Determine the [X, Y] coordinate at the center of the cell enclosing the given text.  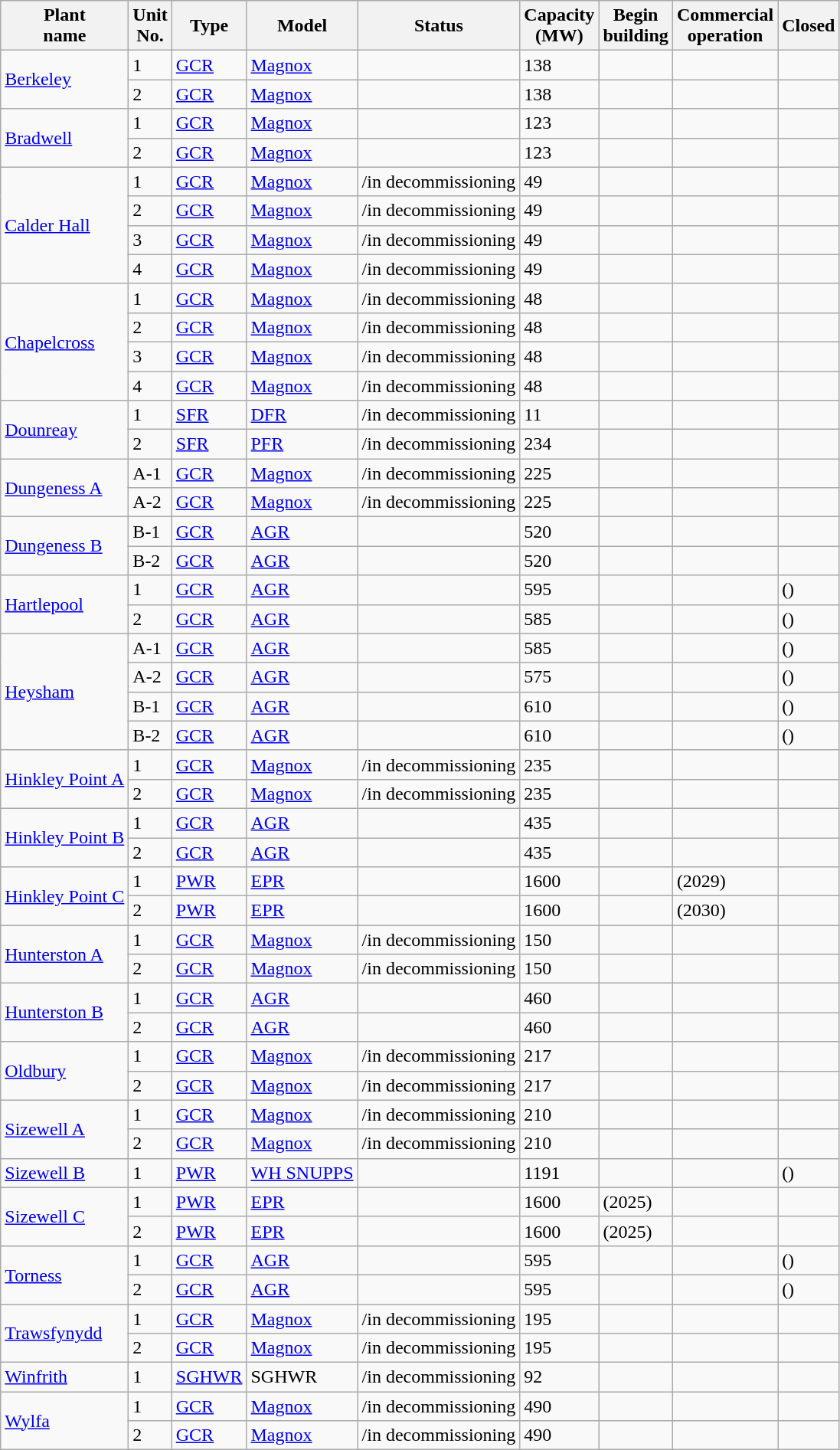
1191 [559, 1173]
WH SNUPPS [302, 1173]
575 [559, 677]
Sizewell C [64, 1216]
DFR [302, 415]
Dounreay [64, 430]
Closed [809, 26]
Hunterston A [64, 954]
(2029) [724, 882]
Bradwell [64, 138]
Plantname [64, 26]
Dungeness A [64, 488]
UnitNo. [150, 26]
Torness [64, 1275]
Chapelcross [64, 342]
Dungeness B [64, 546]
Berkeley [64, 80]
Model [302, 26]
Sizewell A [64, 1129]
Hinkley Point C [64, 896]
Hartlepool [64, 604]
Status [439, 26]
Hinkley Point B [64, 837]
Hinkley Point A [64, 779]
Sizewell B [64, 1173]
Trawsfynydd [64, 1333]
Heysham [64, 692]
Capacity(MW) [559, 26]
Type [209, 26]
Hunterston B [64, 1013]
Commercialoperation [724, 26]
11 [559, 415]
Oldbury [64, 1071]
Wylfa [64, 1421]
Winfrith [64, 1377]
234 [559, 444]
92 [559, 1377]
Calder Hall [64, 225]
(2030) [724, 911]
PFR [302, 444]
Beginbuilding [636, 26]
